Provide the (x, y) coordinate of the cell's center where the given text is located.  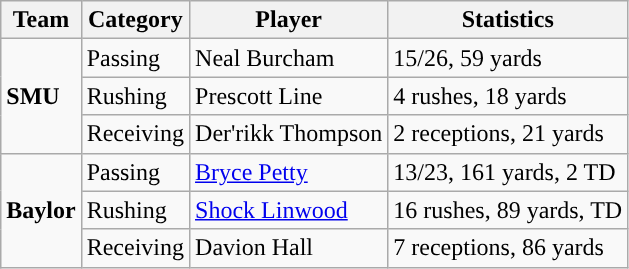
Neal Burcham (289, 58)
Baylor (41, 210)
Statistics (508, 20)
Bryce Petty (289, 172)
Davion Hall (289, 248)
Team (41, 20)
Shock Linwood (289, 210)
Category (135, 20)
Der'rikk Thompson (289, 134)
2 receptions, 21 yards (508, 134)
13/23, 161 yards, 2 TD (508, 172)
15/26, 59 yards (508, 58)
16 rushes, 89 yards, TD (508, 210)
7 receptions, 86 yards (508, 248)
Prescott Line (289, 96)
4 rushes, 18 yards (508, 96)
Player (289, 20)
SMU (41, 96)
